Capture the cell that displays the provided text and extract its (x, y) central coordinate. 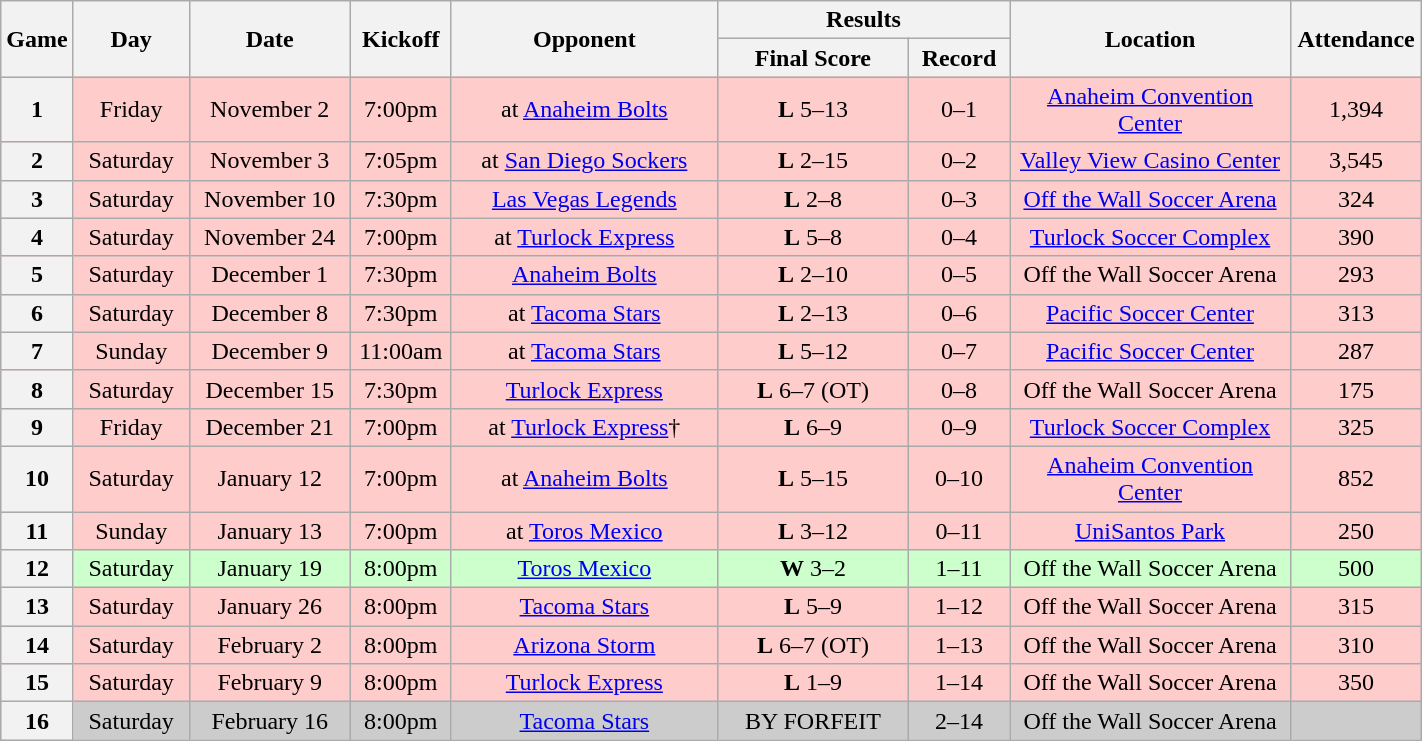
Final Score (812, 58)
390 (1356, 237)
L 5–12 (812, 351)
1–14 (958, 683)
December 21 (270, 427)
500 (1356, 569)
L 2–15 (812, 161)
L 5–8 (812, 237)
January 12 (270, 478)
1–13 (958, 645)
Valley View Casino Center (1150, 161)
Opponent (584, 39)
L 6–9 (812, 427)
15 (37, 683)
December 1 (270, 275)
0–7 (958, 351)
Arizona Storm (584, 645)
5 (37, 275)
Location (1150, 39)
13 (37, 607)
1–12 (958, 607)
1 (37, 110)
14 (37, 645)
L 5–15 (812, 478)
November 24 (270, 237)
November 3 (270, 161)
2–14 (958, 721)
L 3–12 (812, 531)
Results (863, 20)
January 13 (270, 531)
Game (37, 39)
0–8 (958, 389)
January 26 (270, 607)
January 19 (270, 569)
Toros Mexico (584, 569)
324 (1356, 199)
7 (37, 351)
3,545 (1356, 161)
310 (1356, 645)
at Toros Mexico (584, 531)
L 1–9 (812, 683)
250 (1356, 531)
November 2 (270, 110)
at Turlock Express† (584, 427)
0–1 (958, 110)
W 3–2 (812, 569)
at Turlock Express (584, 237)
Anaheim Bolts (584, 275)
November 10 (270, 199)
L 2–10 (812, 275)
Las Vegas Legends (584, 199)
0–3 (958, 199)
0–11 (958, 531)
December 15 (270, 389)
2 (37, 161)
350 (1356, 683)
293 (1356, 275)
175 (1356, 389)
315 (1356, 607)
852 (1356, 478)
BY FORFEIT (812, 721)
February 16 (270, 721)
11:00am (400, 351)
1,394 (1356, 110)
0–10 (958, 478)
1–11 (958, 569)
16 (37, 721)
Day (131, 39)
0–5 (958, 275)
December 9 (270, 351)
11 (37, 531)
Attendance (1356, 39)
0–6 (958, 313)
February 9 (270, 683)
Date (270, 39)
0–4 (958, 237)
6 (37, 313)
Record (958, 58)
3 (37, 199)
9 (37, 427)
4 (37, 237)
0–2 (958, 161)
313 (1356, 313)
L 5–13 (812, 110)
December 8 (270, 313)
UniSantos Park (1150, 531)
325 (1356, 427)
L 2–13 (812, 313)
at San Diego Sockers (584, 161)
7:05pm (400, 161)
287 (1356, 351)
0–9 (958, 427)
L 5–9 (812, 607)
10 (37, 478)
8 (37, 389)
February 2 (270, 645)
12 (37, 569)
Kickoff (400, 39)
L 2–8 (812, 199)
